Identify which cell holds the provided text, then report its (x, y) central coordinate. 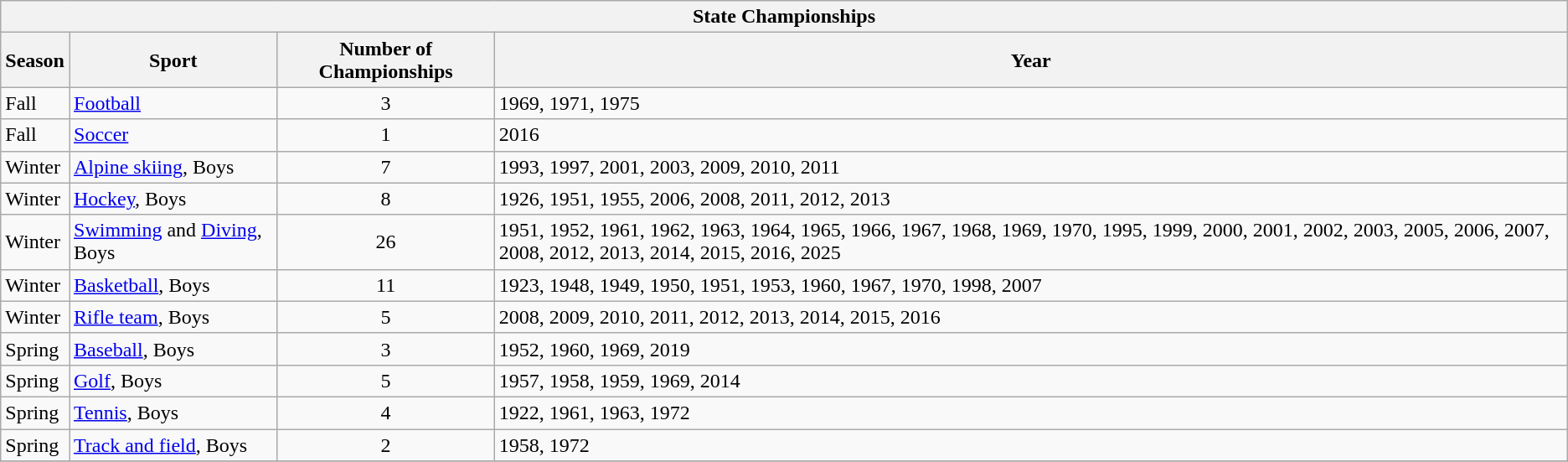
11 (385, 285)
26 (385, 241)
1 (385, 135)
Rifle team, Boys (173, 317)
1923, 1948, 1949, 1950, 1951, 1953, 1960, 1967, 1970, 1998, 2007 (1030, 285)
Sport (173, 60)
2 (385, 445)
Golf, Boys (173, 381)
4 (385, 413)
7 (385, 167)
8 (385, 199)
Season (35, 60)
Track and field, Boys (173, 445)
1952, 1960, 1969, 2019 (1030, 349)
1958, 1972 (1030, 445)
1993, 1997, 2001, 2003, 2009, 2010, 2011 (1030, 167)
Baseball, Boys (173, 349)
1957, 1958, 1959, 1969, 2014 (1030, 381)
2016 (1030, 135)
Basketball, Boys (173, 285)
Number of Championships (385, 60)
1969, 1971, 1975 (1030, 103)
1926, 1951, 1955, 2006, 2008, 2011, 2012, 2013 (1030, 199)
Hockey, Boys (173, 199)
2008, 2009, 2010, 2011, 2012, 2013, 2014, 2015, 2016 (1030, 317)
Swimming and Diving, Boys (173, 241)
Tennis, Boys (173, 413)
Soccer (173, 135)
Alpine skiing, Boys (173, 167)
State Championships (784, 17)
Football (173, 103)
1922, 1961, 1963, 1972 (1030, 413)
Year (1030, 60)
